Return the (X, Y) coordinate for the center point of the cell that contains the specified text.  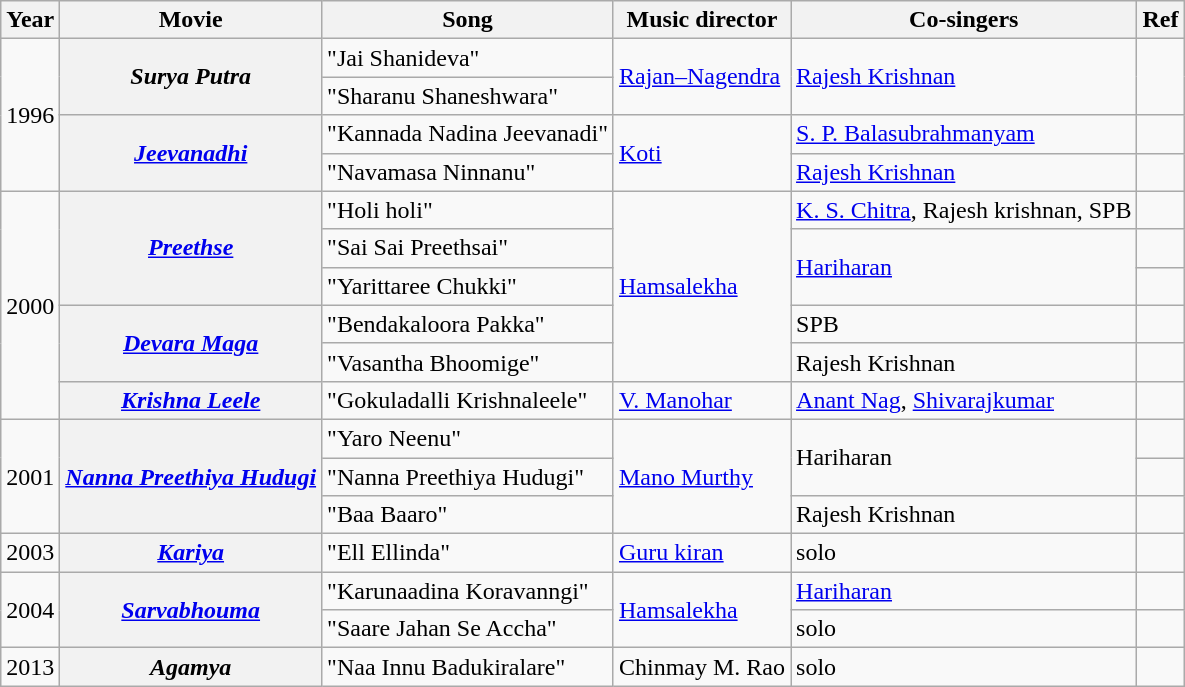
Anant Nag, Shivarajkumar (964, 400)
"Jai Shanideva" (468, 58)
Krishna Leele (191, 400)
"Yaro Neenu" (468, 438)
"Bendakaloora Pakka" (468, 324)
S. P. Balasubrahmanyam (964, 134)
"Naa Innu Badukiralare" (468, 667)
"Saare Jahan Se Accha" (468, 629)
2001 (30, 476)
Koti (702, 153)
Preethse (191, 248)
Movie (191, 20)
Agamya (191, 667)
Ref (1160, 20)
K. S. Chitra, Rajesh krishnan, SPB (964, 210)
Mano Murthy (702, 476)
Music director (702, 20)
Jeevanadhi (191, 153)
2004 (30, 610)
Devara Maga (191, 343)
"Karunaadina Koravanngi" (468, 591)
Sarvabhouma (191, 610)
Kariya (191, 553)
2013 (30, 667)
Guru kiran (702, 553)
Year (30, 20)
"Nanna Preethiya Hudugi" (468, 477)
2003 (30, 553)
"Navamasa Ninnanu" (468, 172)
"Sai Sai Preethsai" (468, 248)
SPB (964, 324)
"Sharanu Shaneshwara" (468, 96)
Surya Putra (191, 77)
Song (468, 20)
"Vasantha Bhoomige" (468, 362)
Co-singers (964, 20)
"Holi holi" (468, 210)
Rajan–Nagendra (702, 77)
Nanna Preethiya Hudugi (191, 476)
V. Manohar (702, 400)
Chinmay M. Rao (702, 667)
"Gokuladalli Krishnaleele" (468, 400)
1996 (30, 115)
2000 (30, 305)
"Ell Ellinda" (468, 553)
"Kannada Nadina Jeevanadi" (468, 134)
"Baa Baaro" (468, 515)
"Yarittaree Chukki" (468, 286)
